Find where the given text appears and provide that cell's center as (X, Y) coordinate. 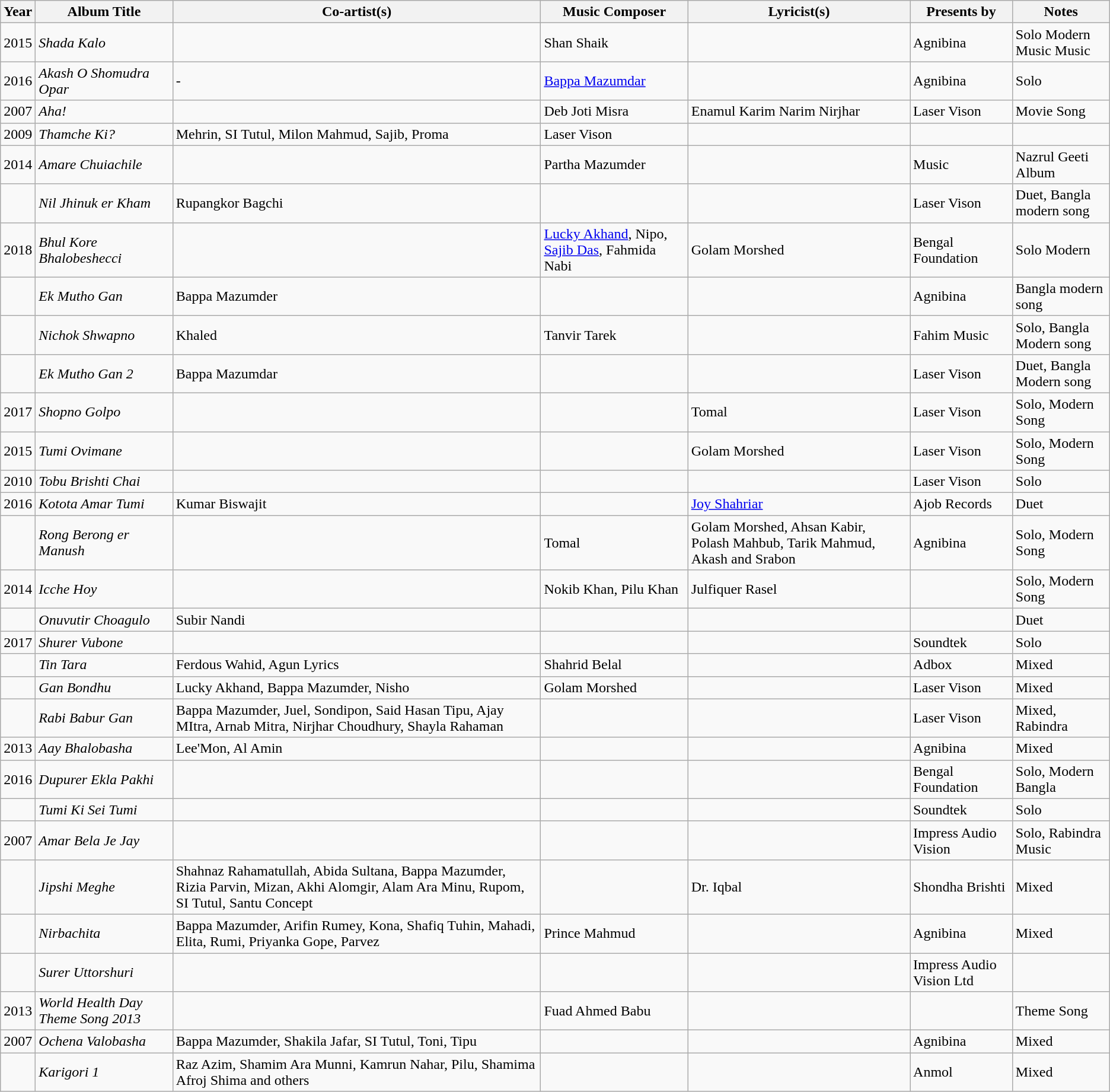
Rupangkor Bagchi (357, 203)
Rabi Babur Gan (104, 718)
Nichok Shwapno (104, 335)
Akash O Shomudra Opar (104, 81)
Deb Joti Misra (614, 112)
Julfiquer Rasel (799, 590)
Khaled (357, 335)
Lucky Akhand, Nipo, Sajib Das, Fahmida Nabi (614, 250)
Aay Bhalobasha (104, 749)
Shahrid Belal (614, 665)
Lucky Akhand, Bappa Mazumder, Nisho (357, 687)
Ajob Records (962, 504)
Anmol (962, 1072)
Mehrin, SI Tutul, Milon Mahmud, Sajib, Proma (357, 134)
Tanvir Tarek (614, 335)
Music (962, 165)
Dupurer Ekla Pakhi (104, 779)
Kotota Amar Tumi (104, 504)
Album Title (104, 12)
Tobu Brishti Chai (104, 482)
Shahnaz Rahamatullah, Abida Sultana, Bappa Mazumder, Rizia Parvin, Mizan, Akhi Alomgir, Alam Ara Minu, Rupom, SI Tutul, Santu Concept (357, 887)
Partha Mazumder (614, 165)
Year (18, 12)
Impress Audio Vision (962, 840)
Shurer Vubone (104, 642)
Onuvutir Choagulo (104, 620)
Music Composer (614, 12)
Rong Berong er Manush (104, 543)
Joy Shahriar (799, 504)
Shada Kalo (104, 43)
Tumi Ovimane (104, 451)
Fuad Ahmed Babu (614, 1011)
Fahim Music (962, 335)
Ochena Valobasha (104, 1042)
Icche Hoy (104, 590)
Nazrul Geeti Album (1061, 165)
Solo Modern Music Music (1061, 43)
Shan Shaik (614, 43)
Nil Jhinuk er Kham (104, 203)
Bappa Mazumder, Shakila Jafar, SI Tutul, Toni, Tipu (357, 1042)
Co-artist(s) (357, 12)
Karigori 1 (104, 1072)
Movie Song (1061, 112)
Theme Song (1061, 1011)
Amare Chuiachile (104, 165)
Shondha Brishti (962, 887)
Tumi Ki Sei Tumi (104, 810)
Dr. Iqbal (799, 887)
Gan Bondhu (104, 687)
Solo, Modern Bangla (1061, 779)
Bappa Mazumder, Juel, Sondipon, Said Hasan Tipu, Ajay MItra, Arnab Mitra, Nirjhar Choudhury, Shayla Rahaman (357, 718)
Bangla modern song (1061, 297)
Aha! (104, 112)
Lyricist(s) (799, 12)
Amar Bela Je Jay (104, 840)
Solo, Rabindra Music (1061, 840)
Raz Azim, Shamim Ara Munni, Kamrun Nahar, Pilu, Shamima Afroj Shima and others (357, 1072)
Ek Mutho Gan (104, 297)
Shopno Golpo (104, 412)
Bhul Kore Bhalobeshecci (104, 250)
2009 (18, 134)
Presents by (962, 12)
Impress Audio Vision Ltd (962, 972)
Duet, Bangla modern song (1061, 203)
Enamul Karim Narim Nirjhar (799, 112)
Surer Uttorshuri (104, 972)
Bappa Mazumder (357, 297)
Prince Mahmud (614, 934)
- (357, 81)
Jipshi Meghe (104, 887)
Notes (1061, 12)
Adbox (962, 665)
Subir Nandi (357, 620)
Nirbachita (104, 934)
World Health Day Theme Song 2013 (104, 1011)
Lee'Mon, Al Amin (357, 749)
Ek Mutho Gan 2 (104, 374)
2018 (18, 250)
Nokib Khan, Pilu Khan (614, 590)
Tin Tara (104, 665)
Duet, Bangla Modern song (1061, 374)
Thamche Ki? (104, 134)
Bappa Mazumder, Arifin Rumey, Kona, Shafiq Tuhin, Mahadi, Elita, Rumi, Priyanka Gope, Parvez (357, 934)
Solo, Bangla Modern song (1061, 335)
Solo Modern (1061, 250)
Mixed, Rabindra (1061, 718)
2010 (18, 482)
Kumar Biswajit (357, 504)
Golam Morshed, Ahsan Kabir, Polash Mahbub, Tarik Mahmud, Akash and Srabon (799, 543)
Ferdous Wahid, Agun Lyrics (357, 665)
